Detect which cell encompasses the target text, then output its (x, y) center coordinate. 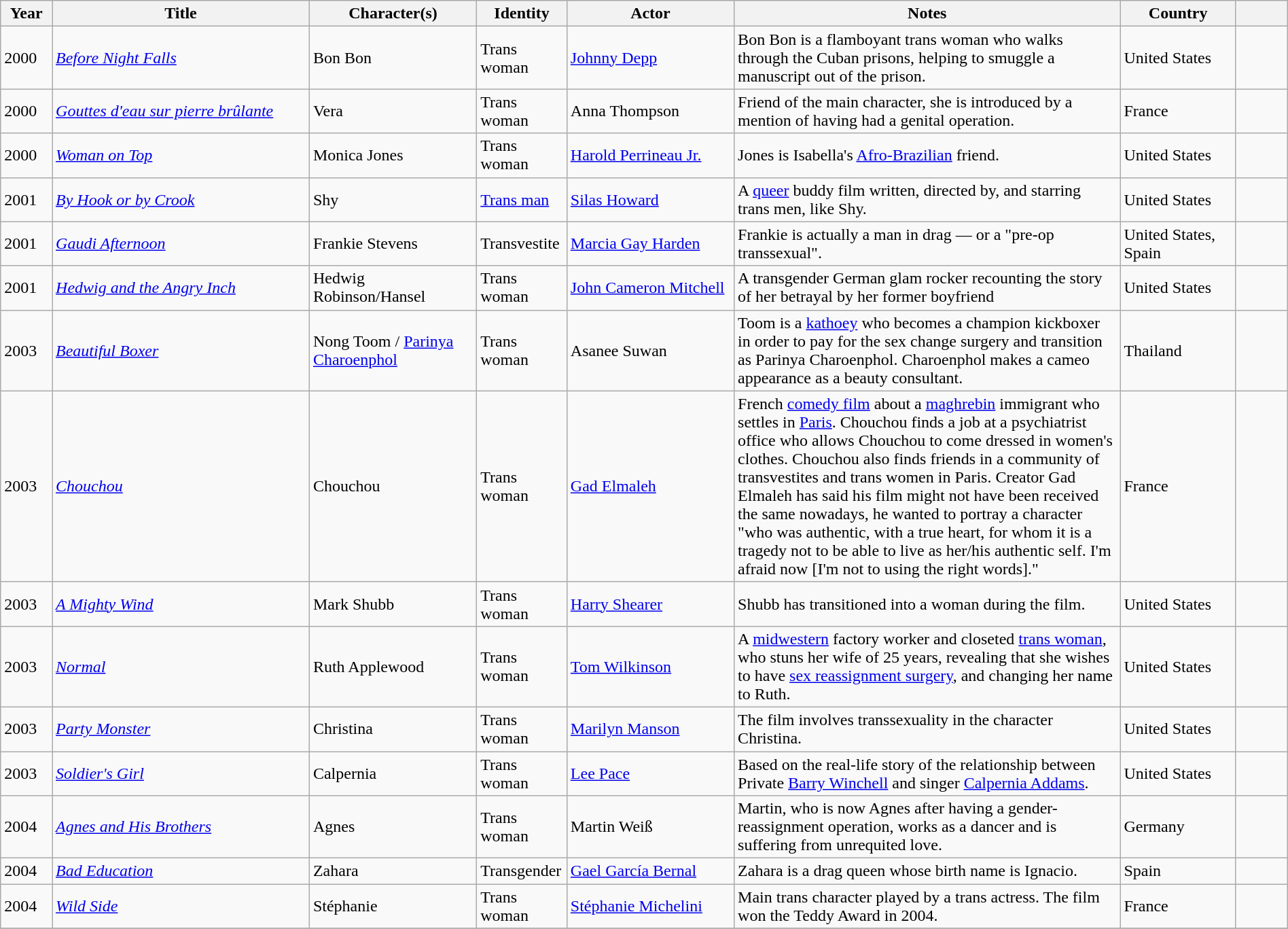
Normal (181, 666)
Transgender (522, 871)
Friend of the main character, she is introduced by a mention of having had a genital operation. (927, 111)
Martin Weiß (650, 827)
Asanee Suwan (650, 351)
Year (26, 14)
Shy (393, 200)
Hedwig and the Angry Inch (181, 288)
Spain (1178, 871)
Harry Shearer (650, 603)
Gouttes d'eau sur pierre brûlante (181, 111)
Harold Perrineau Jr. (650, 155)
Johnny Depp (650, 58)
Nong Toom / Parinya Charoenphol (393, 351)
Shubb has transitioned into a woman during the film. (927, 603)
Soldier's Girl (181, 773)
United States, Spain (1178, 243)
Mark Shubb (393, 603)
Ruth Applewood (393, 666)
Based on the real-life story of the relationship between Private Barry Winchell and singer Calpernia Addams. (927, 773)
Christina (393, 729)
Identity (522, 14)
Frankie is actually a man in drag — or a "pre-op transsexual". (927, 243)
Calpernia (393, 773)
Hedwig Robinson/Hansel (393, 288)
Gaudi Afternoon (181, 243)
Jones is Isabella's Afro-Brazilian friend. (927, 155)
By Hook or by Crook (181, 200)
Bad Education (181, 871)
Agnes (393, 827)
Lee Pace (650, 773)
Before Night Falls (181, 58)
Stéphanie Michelini (650, 907)
Title (181, 14)
Bon Bon is a flamboyant trans woman who walks through the Cuban prisons, helping to smuggle a manuscript out of the prison. (927, 58)
Beautiful Boxer (181, 351)
A transgender German glam rocker recounting the story of her betrayal by her former boyfriend (927, 288)
Transvestite (522, 243)
Monica Jones (393, 155)
Marcia Gay Harden (650, 243)
Agnes and His Brothers (181, 827)
Country (1178, 14)
Notes (927, 14)
Zahara is a drag queen whose birth name is Ignacio. (927, 871)
Tom Wilkinson (650, 666)
Zahara (393, 871)
Germany (1178, 827)
Martin, who is now Agnes after having a gender-reassignment operation, works as a dancer and is suffering from unrequited love. (927, 827)
Vera (393, 111)
The film involves transsexuality in the character Christina. (927, 729)
Character(s) (393, 14)
A Mighty Wind (181, 603)
Anna Thompson (650, 111)
Frankie Stevens (393, 243)
Marilyn Manson (650, 729)
Trans man (522, 200)
Wild Side (181, 907)
Actor (650, 14)
Gad Elmaleh (650, 487)
Stéphanie (393, 907)
Gael García Bernal (650, 871)
A queer buddy film written, directed by, and starring trans men, like Shy. (927, 200)
Bon Bon (393, 58)
Party Monster (181, 729)
John Cameron Mitchell (650, 288)
Woman on Top (181, 155)
Thailand (1178, 351)
Silas Howard (650, 200)
Main trans character played by a trans actress. The film won the Teddy Award in 2004. (927, 907)
